Output the [X, Y] coordinate of the center of the cell containing the given text.  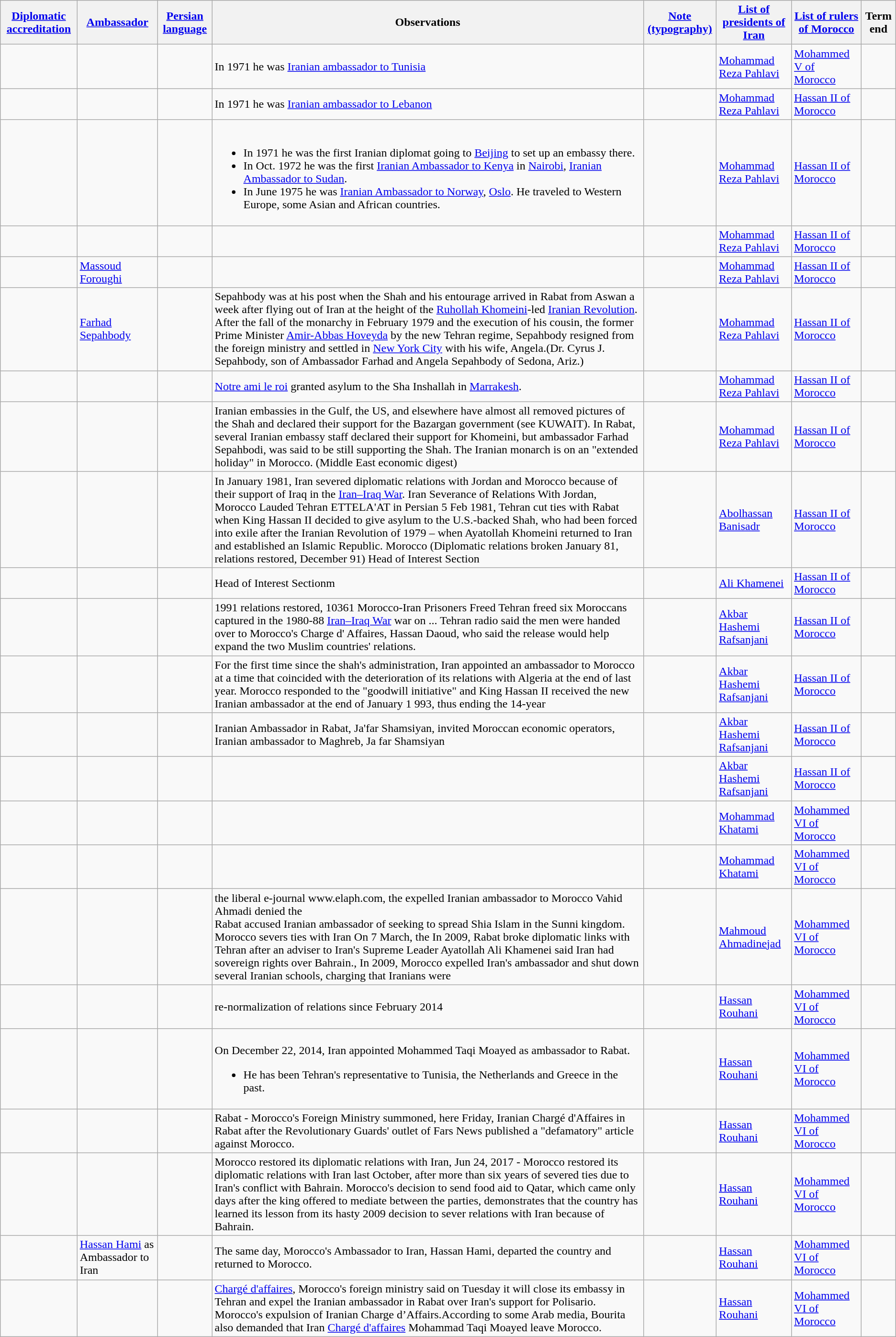
In 1971 he was Iranian ambassador to Lebanon [428, 104]
Mohammed V of Morocco [827, 67]
Abolhassan Banisadr [754, 519]
List of rulers of Morocco [827, 22]
Notre ami le roi granted asylum to the Sha Inshallah in Marrakesh. [428, 386]
Iranian Ambassador in Rabat, Ja'far Shamsiyan, invited Moroccan economic operators, Iranian ambassador to Maghreb, Ja far Shamsiyan [428, 735]
Diplomatic accreditation [39, 22]
List of presidents of Iran [754, 22]
Hassan Hami as Ambassador to Iran [117, 1258]
re-normalization of relations since February 2014 [428, 1007]
Observations [428, 22]
Mahmoud Ahmadinejad [754, 937]
Ambassador [117, 22]
Massoud Foroughi [117, 272]
Head of Interest Sectionm [428, 583]
Ali Khamenei [754, 583]
In 1971 he was Iranian ambassador to Tunisia [428, 67]
The same day, Morocco's Ambassador to Iran, Hassan Hami, departed the country and returned to Morocco. [428, 1258]
Farhad Sepahbody [117, 329]
Term end [879, 22]
Persian language [185, 22]
Note (typography) [680, 22]
